From the cell containing the given text, extract its center point as [x, y] coordinate. 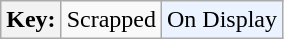
On Display [222, 20]
Scrapped [111, 20]
Key: [31, 20]
